Output the (x, y) coordinate of the center of the cell containing the given text.  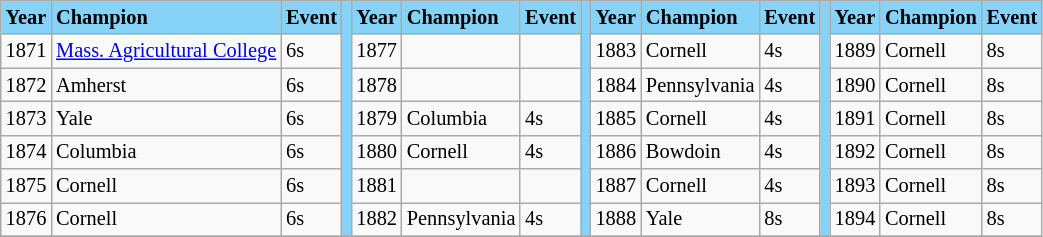
1877 (376, 51)
1875 (26, 186)
1880 (376, 152)
1885 (616, 118)
1871 (26, 51)
1872 (26, 85)
Amherst (166, 85)
1881 (376, 186)
1884 (616, 85)
1890 (855, 85)
1886 (616, 152)
Mass. Agricultural College (166, 51)
1873 (26, 118)
1878 (376, 85)
1894 (855, 219)
1882 (376, 219)
1883 (616, 51)
1889 (855, 51)
1879 (376, 118)
1891 (855, 118)
Bowdoin (700, 152)
1888 (616, 219)
1892 (855, 152)
1874 (26, 152)
1893 (855, 186)
1887 (616, 186)
1876 (26, 219)
